Provide the (X, Y) coordinate of the cell's center where the given text is located.  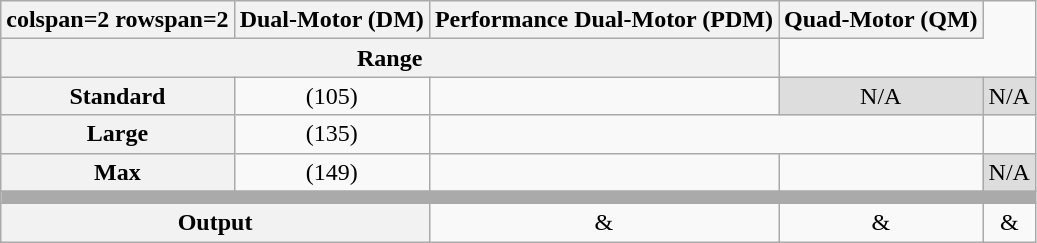
Standard (118, 96)
Performance Dual-Motor (PDM) (604, 20)
(149) (332, 172)
Dual-Motor (DM) (332, 20)
(105) (332, 96)
colspan=2 rowspan=2 (118, 20)
Quad-Motor (QM) (880, 20)
Large (118, 134)
Range (390, 58)
(135) (332, 134)
Output (216, 222)
Max (118, 172)
